Determine the [X, Y] coordinate at the center of the cell enclosing the given text.  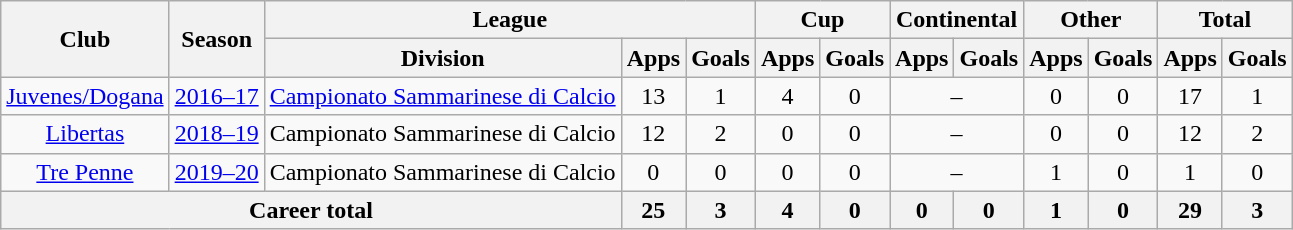
Continental [957, 20]
17 [1190, 96]
2016–17 [216, 96]
25 [653, 210]
Cup [822, 20]
2019–20 [216, 172]
Career total [311, 210]
Season [216, 39]
Total [1225, 20]
Tre Penne [85, 172]
Juvenes/Dogana [85, 96]
2018–19 [216, 134]
Division [442, 58]
Club [85, 39]
Libertas [85, 134]
Other [1091, 20]
13 [653, 96]
League [510, 20]
29 [1190, 210]
